Identify which cell holds the provided text, then report its (x, y) central coordinate. 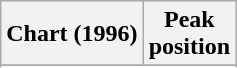
Chart (1996) (72, 34)
Peakposition (189, 34)
